Determine the (X, Y) coordinate at the center of the cell enclosing the given text.  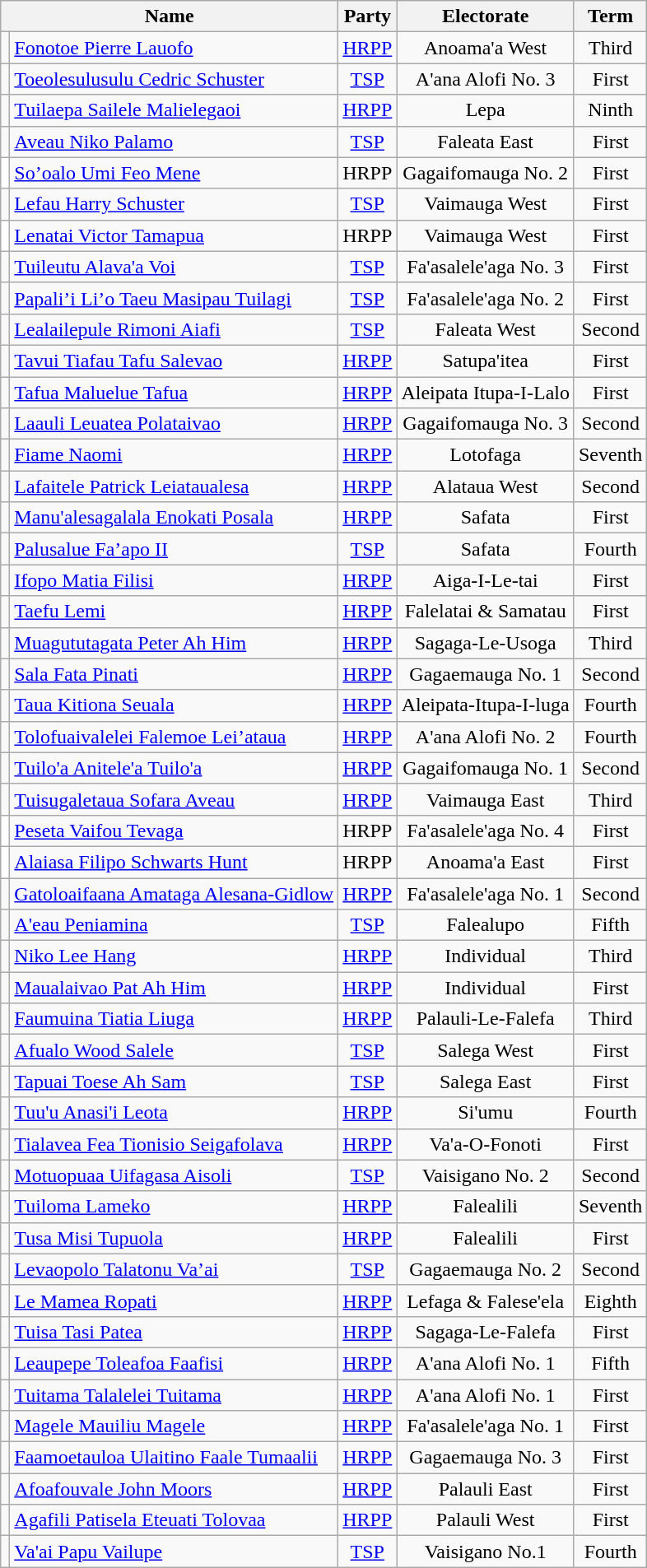
Papali’i Li’o Taeu Masipau Tuilagi (175, 298)
Peseta Vaifou Tevaga (175, 831)
Aleipata Itupa-I-Lalo (486, 393)
Lefau Harry Schuster (175, 204)
Alaiasa Filipo Schwarts Hunt (175, 862)
So’oalo Umi Feo Mene (175, 173)
Le Mamea Ropati (175, 1300)
Palauli East (486, 1489)
A'eau Peniamina (175, 925)
Motuopuaa Uifagasa Aisoli (175, 1175)
Lafaitele Patrick Leiataualesa (175, 486)
Gagaemauga No. 1 (486, 674)
Tuiloma Lameko (175, 1207)
Tuitama Talalelei Tuitama (175, 1395)
Lealailepule Rimoni Aiafi (175, 329)
Vaimauga East (486, 799)
Muagututagata Peter Ah Him (175, 643)
Levaopolo Talatonu Va’ai (175, 1269)
Gagaemauga No. 2 (486, 1269)
Sagaga-Le-Falefa (486, 1332)
Leaupepe Toleafoa Faafisi (175, 1363)
Fa'asalele'aga No. 2 (486, 298)
Lepa (486, 110)
Falealupo (486, 925)
Alataua West (486, 486)
Anoama'a West (486, 48)
A'ana Alofi No. 2 (486, 737)
Si'umu (486, 1113)
Salega East (486, 1082)
Tafua Maluelue Tafua (175, 393)
Tuisa Tasi Patea (175, 1332)
Fa'asalele'aga No. 3 (486, 267)
Aiga-I-Le-tai (486, 580)
Tavui Tiafau Tafu Salevao (175, 361)
Gagaemauga No. 3 (486, 1458)
Tuileutu Alava'a Voi (175, 267)
Gagaifomauga No. 3 (486, 424)
Agafili Patisela Eteuati Tolovaa (175, 1520)
Vaisigano No.1 (486, 1552)
Toeolesulusulu Cedric Schuster (175, 79)
Sagaga-Le-Usoga (486, 643)
Niko Lee Hang (175, 956)
Tuilo'a Anitele'a Tuilo'a (175, 768)
Eighth (610, 1300)
Term (610, 16)
Electorate (486, 16)
Salega West (486, 1050)
Sala Fata Pinati (175, 674)
Palauli-Le-Falefa (486, 1019)
Aveau Niko Palamo (175, 142)
Name (170, 16)
Va'ai Papu Vailupe (175, 1552)
Party (367, 16)
Tuu'u Anasi'i Leota (175, 1113)
Aleipata-Itupa-I-luga (486, 705)
Faleata West (486, 329)
Afoafouvale John Moors (175, 1489)
Satupa'itea (486, 361)
Fa'asalele'aga No. 4 (486, 831)
Lenatai Victor Tamapua (175, 235)
Fiame Naomi (175, 455)
Laauli Leuatea Polataivao (175, 424)
Faumuina Tiatia Liuga (175, 1019)
Fonotoe Pierre Lauofo (175, 48)
Gagaifomauga No. 2 (486, 173)
Faamoetauloa Ulaitino Faale Tumaalii (175, 1458)
Ninth (610, 110)
Tuilaepa Sailele Malielegaoi (175, 110)
Tolofuaivalelei Falemoe Lei’ataua (175, 737)
Afualo Wood Salele (175, 1050)
Va'a-O-Fonoti (486, 1144)
Magele Mauiliu Magele (175, 1426)
Falelatai & Samatau (486, 612)
Tapuai Toese Ah Sam (175, 1082)
Palauli West (486, 1520)
Taefu Lemi (175, 612)
Maualaivao Pat Ah Him (175, 988)
Gatoloaifaana Amataga Alesana-Gidlow (175, 893)
A'ana Alofi No. 3 (486, 79)
Ifopo Matia Filisi (175, 580)
Faleata East (486, 142)
Manu'alesagalala Enokati Posala (175, 518)
Anoama'a East (486, 862)
Taua Kitiona Seuala (175, 705)
Tialavea Fea Tionisio Seigafolava (175, 1144)
Tuisugaletaua Sofara Aveau (175, 799)
Lefaga & Falese'ela (486, 1300)
Gagaifomauga No. 1 (486, 768)
Lotofaga (486, 455)
Palusalue Fa’apo II (175, 549)
Tusa Misi Tupuola (175, 1238)
Vaisigano No. 2 (486, 1175)
